Capture the cell that displays the provided text and extract its [X, Y] central coordinate. 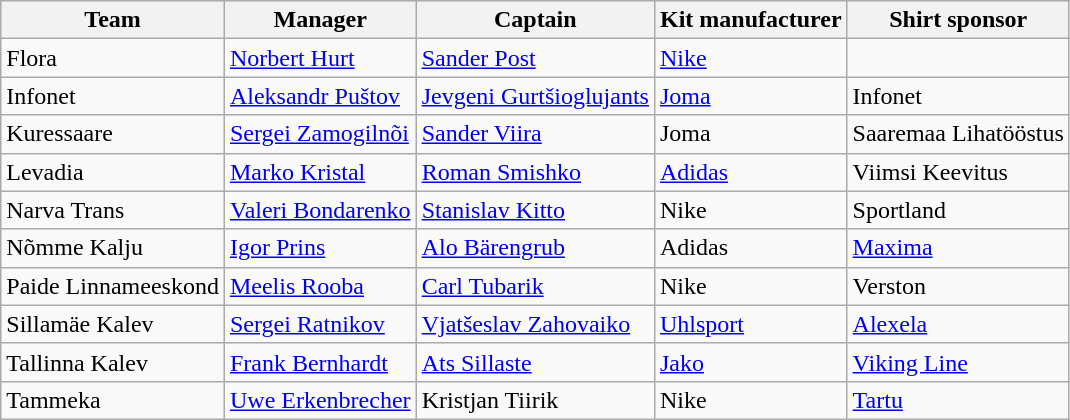
Tammeka [113, 400]
Jako [750, 362]
Verston [958, 286]
Norbert Hurt [320, 58]
Aleksandr Puštov [320, 96]
Kuressaare [113, 134]
Frank Bernhardt [320, 362]
Viimsi Keevitus [958, 172]
Narva Trans [113, 210]
Sander Post [535, 58]
Sillamäe Kalev [113, 324]
Shirt sponsor [958, 20]
Marko Kristal [320, 172]
Carl Tubarik [535, 286]
Valeri Bondarenko [320, 210]
Meelis Rooba [320, 286]
Captain [535, 20]
Manager [320, 20]
Roman Smishko [535, 172]
Kit manufacturer [750, 20]
Uwe Erkenbrecher [320, 400]
Stanislav Kitto [535, 210]
Uhlsport [750, 324]
Ats Sillaste [535, 362]
Team [113, 20]
Paide Linnameeskond [113, 286]
Sportland [958, 210]
Tartu [958, 400]
Kristjan Tiirik [535, 400]
Flora [113, 58]
Vjatšeslav Zahovaiko [535, 324]
Jevgeni Gurtšioglujants [535, 96]
Nõmme Kalju [113, 248]
Tallinna Kalev [113, 362]
Igor Prins [320, 248]
Viking Line [958, 362]
Sander Viira [535, 134]
Sergei Ratnikov [320, 324]
Maxima [958, 248]
Levadia [113, 172]
Alexela [958, 324]
Saaremaa Lihatööstus [958, 134]
Alo Bärengrub [535, 248]
Sergei Zamogilnõi [320, 134]
